For the text-containing cell, return its midpoint in (X, Y) coordinate format. 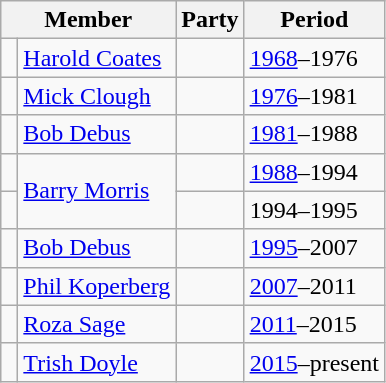
Trish Doyle (97, 362)
1994–1995 (314, 210)
1981–1988 (314, 134)
2015–present (314, 362)
Mick Clough (97, 96)
1988–1994 (314, 172)
Party (210, 20)
Member (88, 20)
1968–1976 (314, 58)
Barry Morris (97, 191)
Harold Coates (97, 58)
2007–2011 (314, 286)
Phil Koperberg (97, 286)
1995–2007 (314, 248)
2011–2015 (314, 324)
Period (314, 20)
1976–1981 (314, 96)
Roza Sage (97, 324)
